Return the (x, y) coordinate for the center point of the cell that contains the specified text.  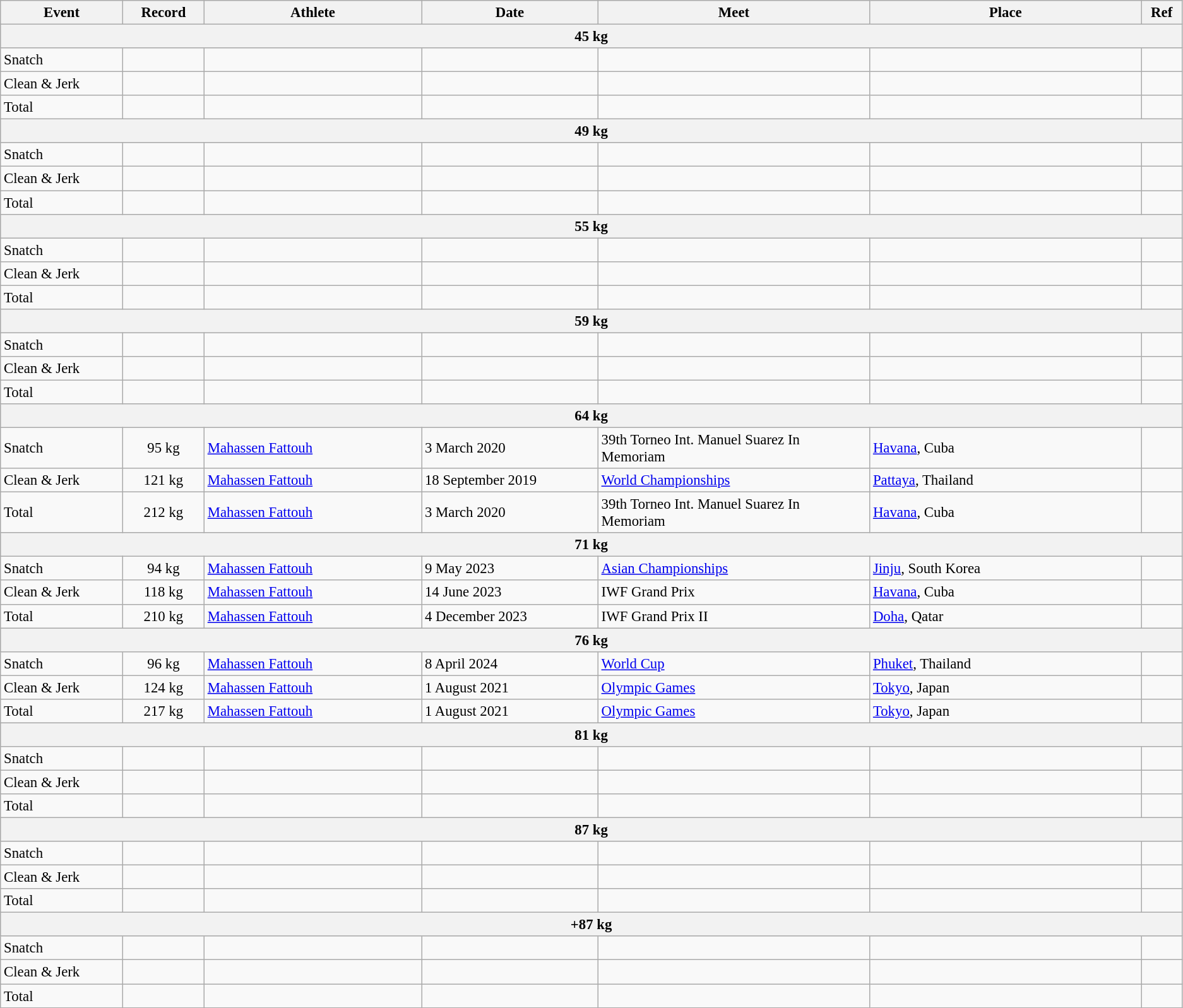
95 kg (163, 448)
Date (510, 13)
World Cup (734, 663)
Phuket, Thailand (1006, 663)
94 kg (163, 569)
Doha, Qatar (1006, 616)
9 May 2023 (510, 569)
Event (62, 13)
49 kg (591, 131)
96 kg (163, 663)
212 kg (163, 513)
59 kg (591, 321)
Jinju, South Korea (1006, 569)
45 kg (591, 37)
71 kg (591, 545)
IWF Grand Prix (734, 593)
8 April 2024 (510, 663)
IWF Grand Prix II (734, 616)
Pattaya, Thailand (1006, 480)
124 kg (163, 687)
Meet (734, 13)
Record (163, 13)
Place (1006, 13)
Asian Championships (734, 569)
14 June 2023 (510, 593)
Athlete (312, 13)
+87 kg (591, 925)
87 kg (591, 830)
118 kg (163, 593)
210 kg (163, 616)
Ref (1162, 13)
World Championships (734, 480)
18 September 2019 (510, 480)
4 December 2023 (510, 616)
217 kg (163, 711)
76 kg (591, 640)
81 kg (591, 735)
121 kg (163, 480)
64 kg (591, 416)
55 kg (591, 226)
